Return the (x, y) coordinate for the center point of the cell that contains the specified text.  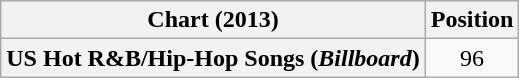
US Hot R&B/Hip-Hop Songs (Billboard) (213, 58)
Chart (2013) (213, 20)
96 (472, 58)
Position (472, 20)
